Extract the [x, y] coordinate from the center of the cell holding the provided text.  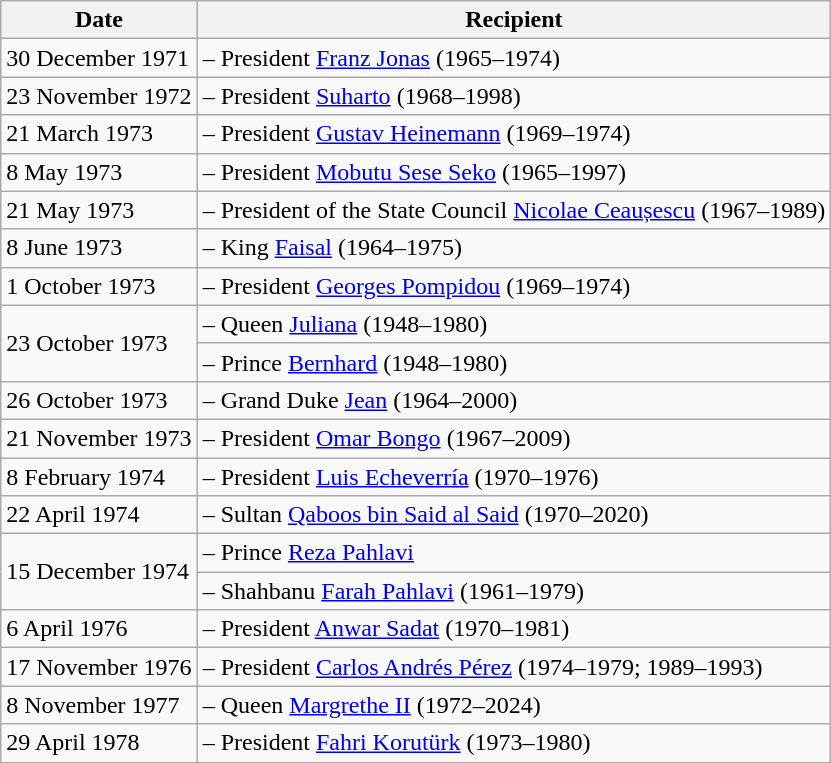
30 December 1971 [99, 58]
23 November 1972 [99, 96]
8 June 1973 [99, 248]
21 March 1973 [99, 134]
17 November 1976 [99, 667]
– President Suharto (1968–1998) [514, 96]
22 April 1974 [99, 515]
– Queen Juliana (1948–1980) [514, 324]
– King Faisal (1964–1975) [514, 248]
Recipient [514, 20]
23 October 1973 [99, 343]
29 April 1978 [99, 743]
– President Anwar Sadat (1970–1981) [514, 629]
– President of the State Council Nicolae Ceaușescu (1967–1989) [514, 210]
– Prince Bernhard (1948–1980) [514, 362]
– President Omar Bongo (1967–2009) [514, 438]
– President Gustav Heinemann (1969–1974) [514, 134]
– President Luis Echeverría (1970–1976) [514, 477]
Date [99, 20]
21 May 1973 [99, 210]
– Sultan Qaboos bin Said al Said (1970–2020) [514, 515]
– Prince Reza Pahlavi [514, 553]
6 April 1976 [99, 629]
– President Georges Pompidou (1969–1974) [514, 286]
– President Carlos Andrés Pérez (1974–1979; 1989–1993) [514, 667]
15 December 1974 [99, 572]
– President Mobutu Sese Seko (1965–1997) [514, 172]
8 February 1974 [99, 477]
– Queen Margrethe II (1972–2024) [514, 705]
8 November 1977 [99, 705]
– Shahbanu Farah Pahlavi (1961–1979) [514, 591]
26 October 1973 [99, 400]
– Grand Duke Jean (1964–2000) [514, 400]
1 October 1973 [99, 286]
21 November 1973 [99, 438]
8 May 1973 [99, 172]
– President Fahri Korutürk (1973–1980) [514, 743]
– President Franz Jonas (1965–1974) [514, 58]
